Return (x, y) of the center of cell containing provided text 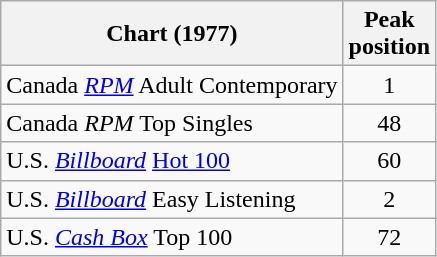
Canada RPM Top Singles (172, 123)
48 (389, 123)
Canada RPM Adult Contemporary (172, 85)
Peakposition (389, 34)
72 (389, 237)
U.S. Cash Box Top 100 (172, 237)
Chart (1977) (172, 34)
2 (389, 199)
60 (389, 161)
U.S. Billboard Hot 100 (172, 161)
U.S. Billboard Easy Listening (172, 199)
1 (389, 85)
